Pinpoint the cell where the given text exists, returning its [X, Y] midpoint coordinate. 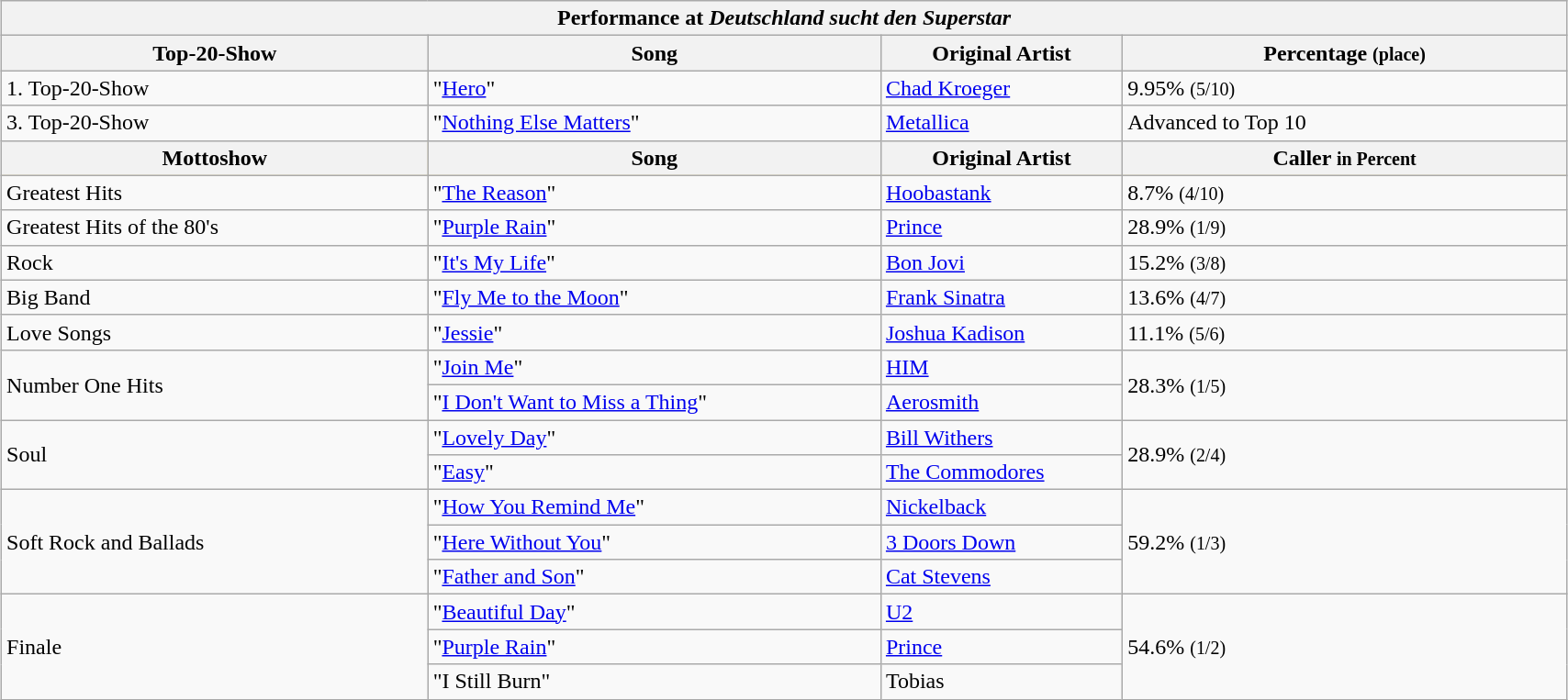
28.3% (1/5) [1345, 384]
Bon Jovi [1001, 262]
13.6% (4/7) [1345, 297]
Hoobastank [1001, 193]
"Nothing Else Matters" [654, 123]
9.95% (5/10) [1345, 88]
15.2% (3/8) [1345, 262]
Advanced to Top 10 [1345, 123]
Performance at Deutschland sucht den Superstar [784, 18]
Soul [215, 455]
Tobias [1001, 682]
54.6% (1/2) [1345, 647]
"Lovely Day" [654, 438]
28.9% (1/9) [1345, 228]
"Hero" [654, 88]
Bill Withers [1001, 438]
"I Still Burn" [654, 682]
Soft Rock and Ballads [215, 542]
11.1% (5/6) [1345, 332]
Mottoshow [215, 158]
Love Songs [215, 332]
"Easy" [654, 472]
Number One Hits [215, 384]
"How You Remind Me" [654, 507]
1. Top-20-Show [215, 88]
Rock [215, 262]
Greatest Hits of the 80's [215, 228]
"I Don't Want to Miss a Thing" [654, 402]
Caller in Percent [1345, 158]
"Fly Me to the Moon" [654, 297]
Metallica [1001, 123]
Chad Kroeger [1001, 88]
59.2% (1/3) [1345, 542]
Cat Stevens [1001, 577]
Percentage (place) [1345, 53]
Top-20-Show [215, 53]
Finale [215, 647]
Frank Sinatra [1001, 297]
Joshua Kadison [1001, 332]
3. Top-20-Show [215, 123]
"Join Me" [654, 367]
8.7% (4/10) [1345, 193]
"The Reason" [654, 193]
Aerosmith [1001, 402]
Greatest Hits [215, 193]
U2 [1001, 612]
"Jessie" [654, 332]
3 Doors Down [1001, 542]
Big Band [215, 297]
HIM [1001, 367]
"Here Without You" [654, 542]
28.9% (2/4) [1345, 455]
Nickelback [1001, 507]
"Father and Son" [654, 577]
"It's My Life" [654, 262]
"Beautiful Day" [654, 612]
The Commodores [1001, 472]
